Identify which cell holds the provided text, then report its (x, y) central coordinate. 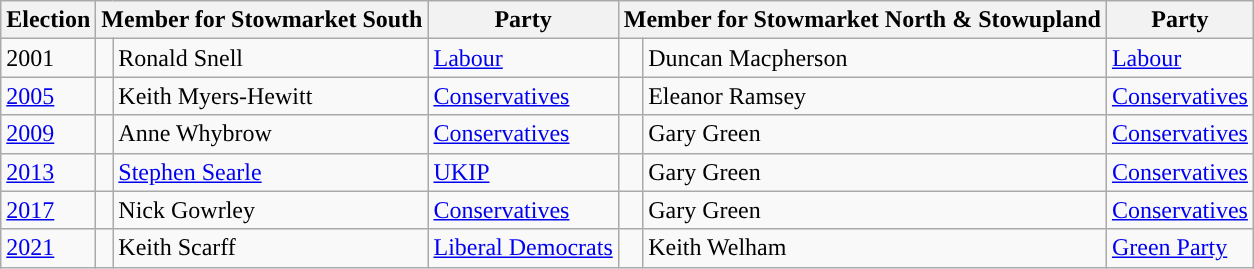
2013 (48, 172)
Keith Scarff (270, 248)
Stephen Searle (270, 172)
2021 (48, 248)
Keith Myers-Hewitt (270, 96)
2005 (48, 96)
2001 (48, 58)
Keith Welham (875, 248)
Member for Stowmarket North & Stowupland (862, 20)
Nick Gowrley (270, 210)
Member for Stowmarket South (262, 20)
Anne Whybrow (270, 134)
Ronald Snell (270, 58)
UKIP (523, 172)
Green Party (1180, 248)
Eleanor Ramsey (875, 96)
Liberal Democrats (523, 248)
Duncan Macpherson (875, 58)
2017 (48, 210)
2009 (48, 134)
Election (48, 20)
